Return the (X, Y) coordinate for the center point of the cell that contains the specified text.  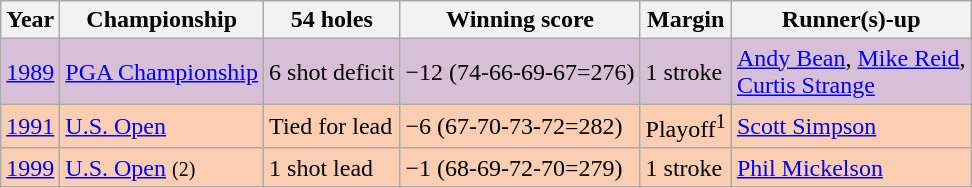
54 holes (332, 20)
−12 (74-66-69-67=276) (520, 72)
−1 (68-69-72-70=279) (520, 167)
Championship (162, 20)
1991 (30, 126)
6 shot deficit (332, 72)
Phil Mickelson (851, 167)
Year (30, 20)
Playoff1 (686, 126)
U.S. Open (162, 126)
Tied for lead (332, 126)
1989 (30, 72)
Runner(s)-up (851, 20)
Andy Bean, Mike Reid, Curtis Strange (851, 72)
1 shot lead (332, 167)
Margin (686, 20)
Scott Simpson (851, 126)
1999 (30, 167)
Winning score (520, 20)
U.S. Open (2) (162, 167)
PGA Championship (162, 72)
−6 (67-70-73-72=282) (520, 126)
